For the text-containing cell, return its midpoint in (x, y) coordinate format. 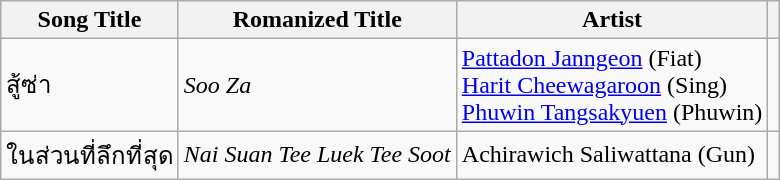
Pattadon Janngeon (Fiat)Harit Cheewagaroon (Sing)Phuwin Tangsakyuen (Phuwin) (612, 85)
Nai Suan Tee Luek Tee Soot (317, 156)
Song Title (90, 20)
ในส่วนที่ลึกที่สุด (90, 156)
Artist (612, 20)
สู้ซ่า (90, 85)
Romanized Title (317, 20)
Soo Za (317, 85)
Achirawich Saliwattana (Gun) (612, 156)
